Identify which cell holds the provided text, then report its (X, Y) central coordinate. 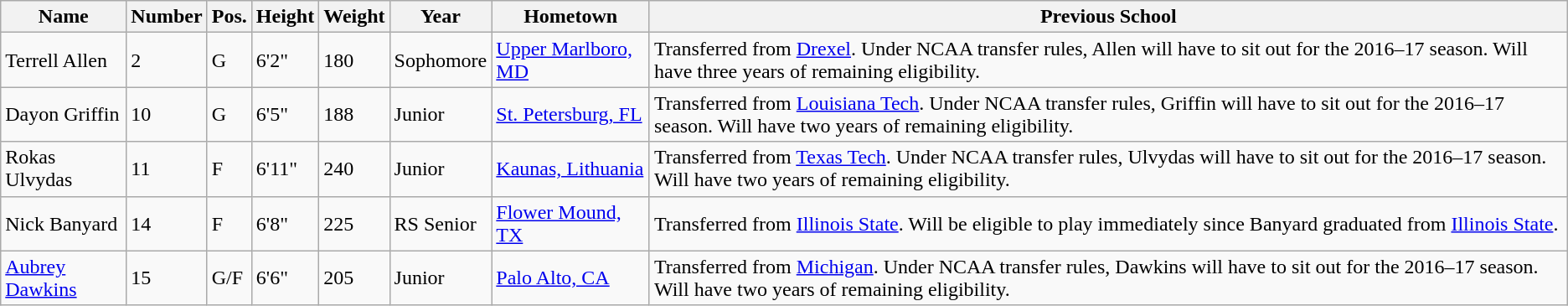
Year (441, 17)
Hometown (571, 17)
6'11" (285, 169)
Palo Alto, CA (571, 278)
Kaunas, Lithuania (571, 169)
Previous School (1108, 17)
Upper Marlboro, MD (571, 60)
188 (354, 114)
6'2" (285, 60)
11 (167, 169)
10 (167, 114)
14 (167, 223)
6'8" (285, 223)
Aubrey Dawkins (64, 278)
205 (354, 278)
Weight (354, 17)
6'5" (285, 114)
225 (354, 223)
180 (354, 60)
15 (167, 278)
Transferred from Illinois State. Will be eligible to play immediately since Banyard graduated from Illinois State. (1108, 223)
Sophomore (441, 60)
6'6" (285, 278)
Pos. (230, 17)
Nick Banyard (64, 223)
Height (285, 17)
RS Senior (441, 223)
2 (167, 60)
240 (354, 169)
Dayon Griffin (64, 114)
Rokas Ulvydas (64, 169)
Number (167, 17)
G/F (230, 278)
Name (64, 17)
St. Petersburg, FL (571, 114)
Flower Mound, TX (571, 223)
Terrell Allen (64, 60)
